Detect which cell encompasses the target text, then output its (x, y) center coordinate. 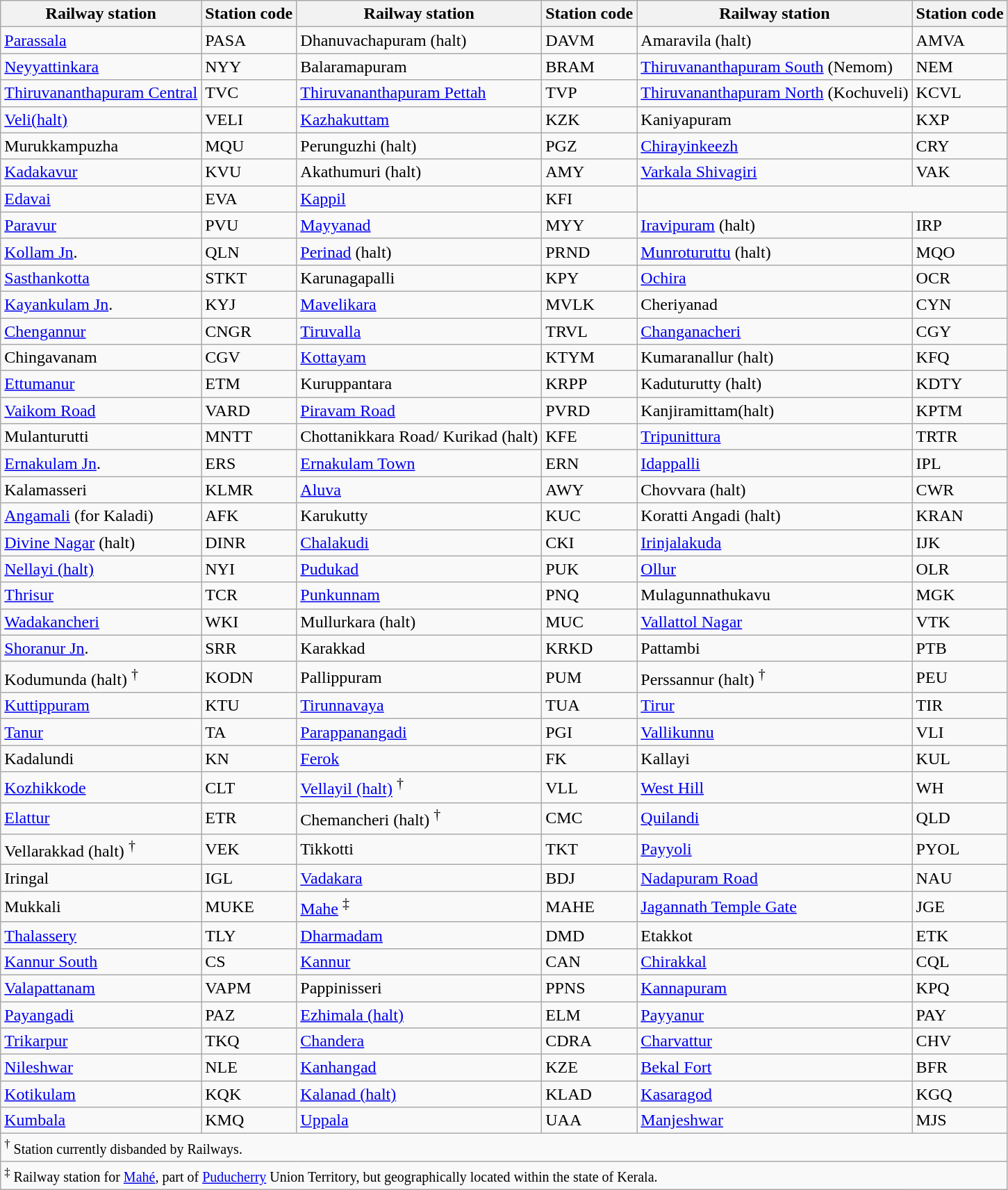
ETK (960, 935)
Vaikom Road (101, 411)
KFE (589, 437)
Perunguzhi (halt) (420, 146)
KLAD (589, 1094)
Thiruvananthapuram Central (101, 93)
KLMR (249, 490)
Pattambi (775, 648)
TCR (249, 595)
Kannur South (101, 961)
Vellarakkad (halt) † (101, 849)
BFR (960, 1068)
Akathumuri (halt) (420, 172)
CMC (589, 818)
IGL (249, 878)
Kozhikkode (101, 788)
Kallayi (775, 759)
Aluva (420, 490)
VTK (960, 622)
KFI (589, 199)
PUM (589, 677)
Dhanuvachapuram (halt) (420, 40)
Irinjalakuda (775, 543)
Kumbala (101, 1121)
Mavelikara (420, 304)
CWR (960, 490)
Ollur (775, 569)
Kalanad (halt) (420, 1094)
Kannur (420, 961)
Kazhakuttam (420, 119)
KTYM (589, 358)
KTU (249, 706)
KRAN (960, 516)
STKT (249, 278)
Chingavanam (101, 358)
AFK (249, 516)
Punkunnam (420, 595)
VEK (249, 849)
Thalassery (101, 935)
ERN (589, 463)
KVU (249, 172)
SRR (249, 648)
VELI (249, 119)
Valapattanam (101, 988)
Murukkampuzha (101, 146)
KMQ (249, 1121)
QLN (249, 251)
Nileshwar (101, 1068)
MUKE (249, 907)
Jagannath Temple Gate (775, 907)
PEU (960, 677)
KXP (960, 119)
DAVM (589, 40)
Kannapuram (775, 988)
Perinad (halt) (420, 251)
Varkala Shivagiri (775, 172)
Mulanturutti (101, 437)
PTB (960, 648)
Thrisur (101, 595)
Payangadi (101, 1015)
KPQ (960, 988)
Kollam Jn. (101, 251)
Nadapuram Road (775, 878)
CGY (960, 331)
OLR (960, 569)
Tirunnavaya (420, 706)
PVRD (589, 411)
Thiruvananthapuram South (Nemom) (775, 67)
CRY (960, 146)
Ochira (775, 278)
Charvattur (775, 1041)
Cheriyanad (775, 304)
Chirayinkeezh (775, 146)
KPTM (960, 411)
PASA (249, 40)
Balaramapuram (420, 67)
NLE (249, 1068)
Changanacheri (775, 331)
Iravipuram (halt) (775, 225)
Trikarpur (101, 1041)
Mullurkara (halt) (420, 622)
Mahe ‡ (420, 907)
VLL (589, 788)
MVLK (589, 304)
Vallikunnu (775, 732)
Mulagunnathukavu (775, 595)
MYY (589, 225)
† Station currently disbanded by Railways. (504, 1148)
Vallattol Nagar (775, 622)
Tanur (101, 732)
Payyoli (775, 849)
Uppala (420, 1121)
VAK (960, 172)
WKI (249, 622)
TVP (589, 93)
Manjeshwar (775, 1121)
CS (249, 961)
AWY (589, 490)
UAA (589, 1121)
Chirakkal (775, 961)
Perssannur (halt) † (775, 677)
Chovvara (halt) (775, 490)
TIR (960, 706)
Veli(halt) (101, 119)
Pallippuram (420, 677)
CGV (249, 358)
Kumaranallur (halt) (775, 358)
KCVL (960, 93)
Thiruvananthapuram Pettah (420, 93)
KZK (589, 119)
Kasaragod (775, 1094)
NYY (249, 67)
NYI (249, 569)
KN (249, 759)
CQL (960, 961)
Mayyanad (420, 225)
Bekal Fort (775, 1068)
KRKD (589, 648)
Pudukad (420, 569)
Tikkotti (420, 849)
Kadakavur (101, 172)
QLD (960, 818)
ETM (249, 384)
KODN (249, 677)
Vadakara (420, 878)
KUC (589, 516)
ETR (249, 818)
CAN (589, 961)
PRND (589, 251)
ERS (249, 463)
PGZ (589, 146)
MNTT (249, 437)
VARD (249, 411)
Edavai (101, 199)
Munroturuttu (halt) (775, 251)
AMY (589, 172)
Sasthankotta (101, 278)
TUA (589, 706)
West Hill (775, 788)
Kuttippuram (101, 706)
PVU (249, 225)
Shoranur Jn. (101, 648)
KPY (589, 278)
Tirur (775, 706)
TVC (249, 93)
FK (589, 759)
Kottayam (420, 358)
AMVA (960, 40)
Pappinisseri (420, 988)
TRVL (589, 331)
CLT (249, 788)
BRAM (589, 67)
Karunagapalli (420, 278)
VLI (960, 732)
Neyyattinkara (101, 67)
Kodumunda (halt) † (101, 677)
Ernakulam Jn. (101, 463)
Quilandi (775, 818)
Karakkad (420, 648)
MGK (960, 595)
EVA (249, 199)
Mukkali (101, 907)
KFQ (960, 358)
IRP (960, 225)
CKI (589, 543)
KRPP (589, 384)
Etakkot (775, 935)
Kalamasseri (101, 490)
TA (249, 732)
Dharmadam (420, 935)
Chottanikkara Road/ Kurikad (halt) (420, 437)
‡ Railway station for Mahé, part of Puducherry Union Territory, but geographically located within the state of Kerala. (504, 1175)
Kotikulam (101, 1094)
Kaduturutty (halt) (775, 384)
DINR (249, 543)
CNGR (249, 331)
DMD (589, 935)
Ferok (420, 759)
IPL (960, 463)
NEM (960, 67)
WH (960, 788)
Karukutty (420, 516)
MUC (589, 622)
OCR (960, 278)
Ettumanur (101, 384)
TKQ (249, 1041)
NAU (960, 878)
MJS (960, 1121)
JGE (960, 907)
MQO (960, 251)
Tiruvalla (420, 331)
Kayankulam Jn. (101, 304)
PAZ (249, 1015)
Kuruppantara (420, 384)
IJK (960, 543)
MQU (249, 146)
KDTY (960, 384)
VAPM (249, 988)
Idappalli (775, 463)
PPNS (589, 988)
TKT (589, 849)
Thiruvananthapuram North (Kochuveli) (775, 93)
Chemancheri (halt) † (420, 818)
PGI (589, 732)
BDJ (589, 878)
PAY (960, 1015)
Nellayi (halt) (101, 569)
ELM (589, 1015)
CYN (960, 304)
CDRA (589, 1041)
Ernakulam Town (420, 463)
KUL (960, 759)
Piravam Road (420, 411)
KQK (249, 1094)
PUK (589, 569)
Kadalundi (101, 759)
Parappanangadi (420, 732)
MAHE (589, 907)
Chengannur (101, 331)
Iringal (101, 878)
Ezhimala (halt) (420, 1015)
Chandera (420, 1041)
Amaravila (halt) (775, 40)
KYJ (249, 304)
Kanhangad (420, 1068)
Kappil (420, 199)
Kaniyapuram (775, 119)
KZE (589, 1068)
Divine Nagar (halt) (101, 543)
KGQ (960, 1094)
Kanjiramittam(halt) (775, 411)
Tripunittura (775, 437)
TLY (249, 935)
Paravur (101, 225)
Elattur (101, 818)
Chalakudi (420, 543)
TRTR (960, 437)
Angamali (for Kaladi) (101, 516)
Wadakancheri (101, 622)
Vellayil (halt) † (420, 788)
Parassala (101, 40)
PYOL (960, 849)
CHV (960, 1041)
Koratti Angadi (halt) (775, 516)
PNQ (589, 595)
Payyanur (775, 1015)
